Scan for the cell matching the given text and deliver its [X, Y] coordinate at center. 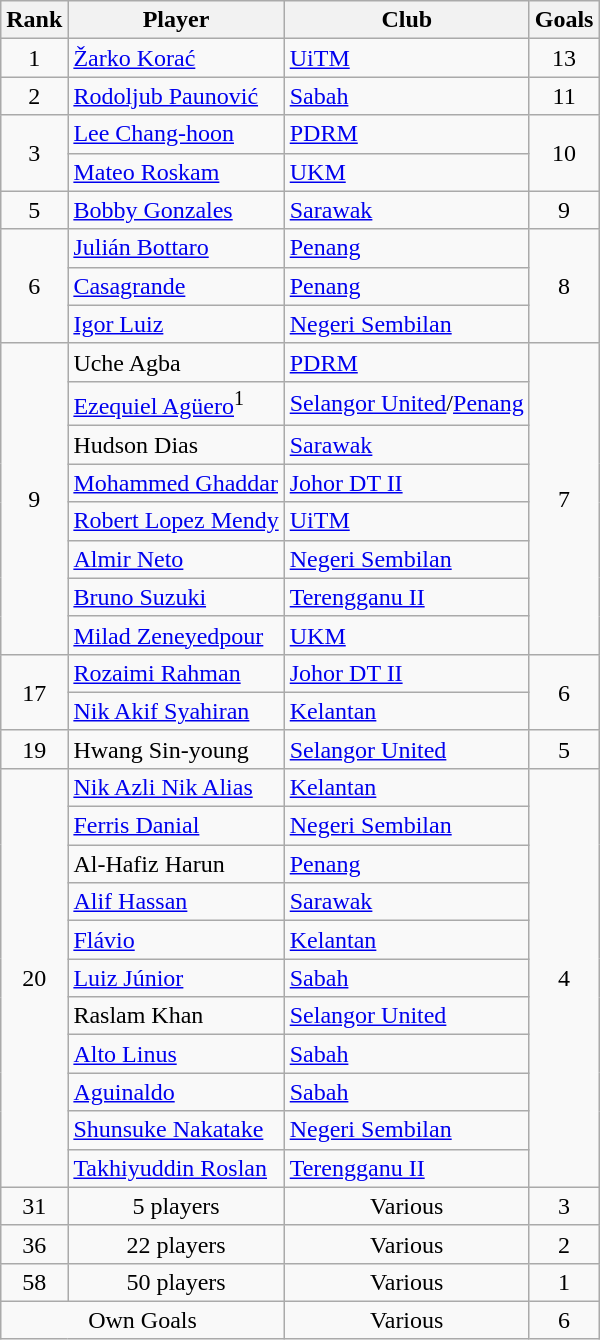
8 [564, 286]
Casagrande [176, 286]
36 [34, 1244]
Player [176, 20]
22 players [176, 1244]
Ferris Danial [176, 826]
11 [564, 96]
Lee Chang-hoon [176, 134]
58 [34, 1282]
13 [564, 58]
Julián Bottaro [176, 248]
Goals [564, 20]
Igor Luiz [176, 324]
Selangor United/Penang [406, 404]
Club [406, 20]
50 players [176, 1282]
Bruno Suzuki [176, 597]
10 [564, 153]
Hwang Sin-young [176, 749]
Ezequiel Agüero1 [176, 404]
19 [34, 749]
Own Goals [142, 1320]
Alif Hassan [176, 902]
Rodoljub Paunović [176, 96]
Mateo Roskam [176, 172]
Flávio [176, 940]
4 [564, 978]
20 [34, 978]
Rank [34, 20]
Rozaimi Rahman [176, 673]
Bobby Gonzales [176, 210]
Milad Zeneyedpour [176, 635]
Hudson Dias [176, 445]
31 [34, 1206]
17 [34, 692]
Aguinaldo [176, 1092]
Almir Neto [176, 559]
Al-Hafiz Harun [176, 864]
Alto Linus [176, 1054]
Nik Azli Nik Alias [176, 787]
Luiz Júnior [176, 978]
Robert Lopez Mendy [176, 521]
Žarko Korać [176, 58]
Nik Akif Syahiran [176, 711]
7 [564, 498]
Uche Agba [176, 362]
Raslam Khan [176, 1016]
Takhiyuddin Roslan [176, 1168]
5 players [176, 1206]
Shunsuke Nakatake [176, 1130]
Mohammed Ghaddar [176, 483]
